Identify which cell holds the provided text, then report its (X, Y) central coordinate. 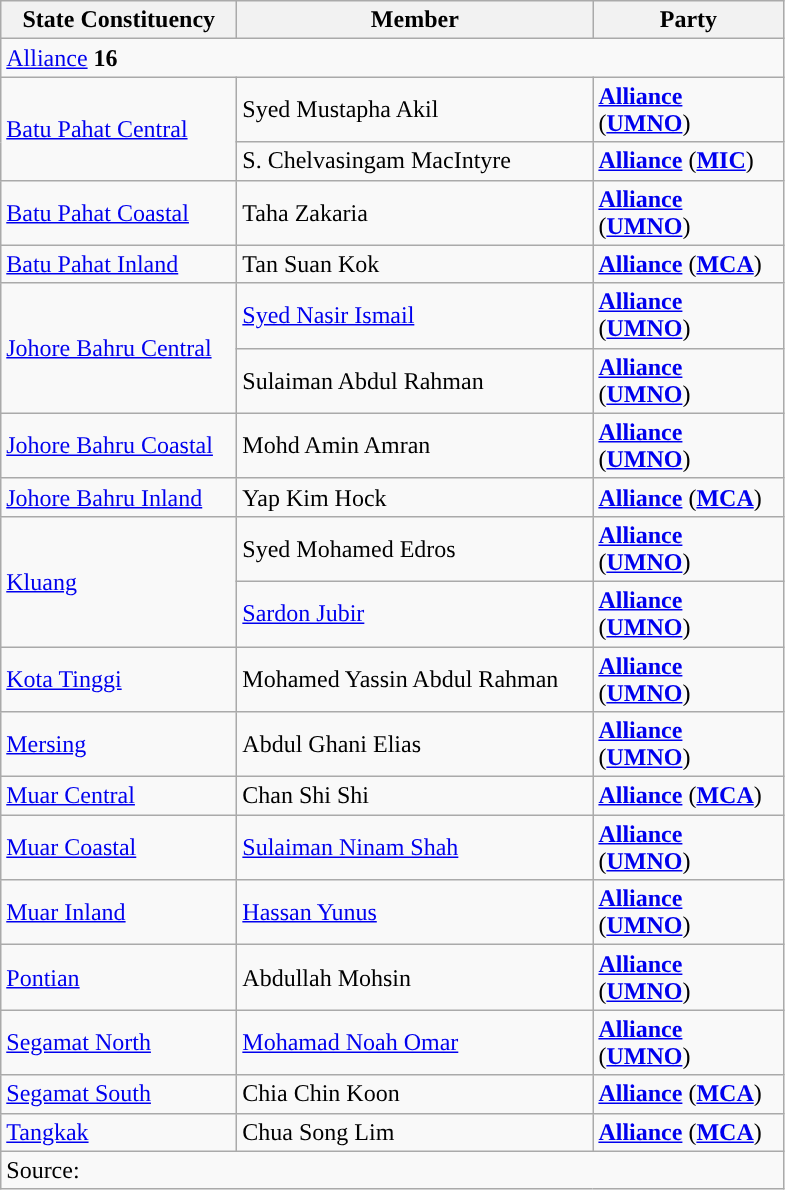
Batu Pahat Inland (119, 264)
Batu Pahat Central (119, 128)
Chan Shi Shi (415, 796)
Segamat North (119, 1042)
Source: (392, 1170)
Pontian (119, 978)
Party (688, 20)
Abdullah Mohsin (415, 978)
Johore Bahru Central (119, 348)
Syed Mohamed Edros (415, 548)
Chia Chin Koon (415, 1094)
Kota Tinggi (119, 678)
Sulaiman Abdul Rahman (415, 380)
Syed Mustapha Akil (415, 110)
Chua Song Lim (415, 1132)
Hassan Yunus (415, 912)
Kluang (119, 581)
Tangkak (119, 1132)
State Constituency (119, 20)
Mersing (119, 744)
Mohamad Noah Omar (415, 1042)
Sardon Jubir (415, 614)
Muar Central (119, 796)
Taha Zakaria (415, 212)
S. Chelvasingam MacIntyre (415, 161)
Abdul Ghani Elias (415, 744)
Muar Inland (119, 912)
Mohamed Yassin Abdul Rahman (415, 678)
Segamat South (119, 1094)
Member (415, 20)
Muar Coastal (119, 848)
Johore Bahru Inland (119, 497)
Tan Suan Kok (415, 264)
Batu Pahat Coastal (119, 212)
Alliance (MIC) (688, 161)
Johore Bahru Coastal (119, 446)
Yap Kim Hock (415, 497)
Sulaiman Ninam Shah (415, 848)
Mohd Amin Amran (415, 446)
Syed Nasir Ismail (415, 316)
Alliance 16 (392, 58)
